Return the [x, y] coordinate for the center point of the cell that contains the specified text.  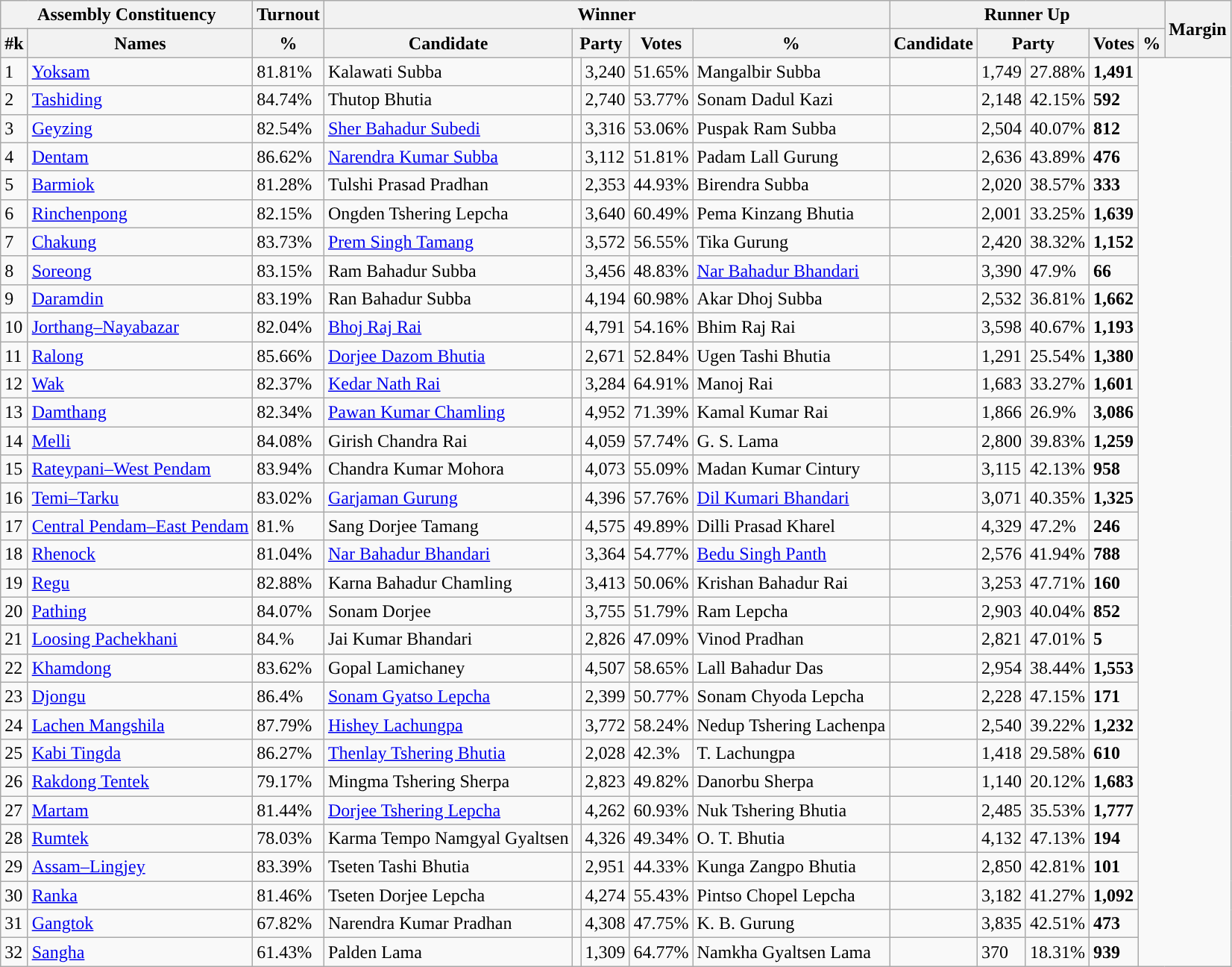
3,572 [606, 242]
52.84% [661, 356]
1,232 [1113, 725]
30 [14, 895]
Tseten Dorjee Lepcha [448, 895]
3,115 [1001, 469]
40.04% [1057, 611]
3,284 [606, 384]
Pawan Kumar Chamling [448, 413]
3,413 [606, 583]
1,152 [1113, 242]
171 [1113, 696]
333 [1113, 185]
42.51% [1057, 924]
Turnout [289, 15]
2 [14, 100]
81.04% [289, 554]
48.83% [661, 270]
13 [14, 413]
1 [14, 72]
2,740 [606, 100]
57.74% [661, 441]
82.34% [289, 413]
10 [14, 327]
Mangalbir Subba [791, 72]
476 [1113, 157]
Sher Bahadur Subedi [448, 128]
2,800 [1001, 441]
47.71% [1057, 583]
4,308 [606, 924]
26 [14, 781]
1,639 [1113, 213]
53.06% [661, 128]
Dil Kumari Bhandari [791, 498]
3,240 [606, 72]
Central Pendam–East Pendam [140, 526]
Bhim Raj Rai [791, 327]
81.28% [289, 185]
3,316 [606, 128]
38.32% [1057, 242]
Hishey Lachungpa [448, 725]
3,755 [606, 611]
41.27% [1057, 895]
21 [14, 639]
3,364 [606, 554]
4,396 [606, 498]
Narendra Kumar Subba [448, 157]
2,020 [1001, 185]
Manoj Rai [791, 384]
Kalawati Subba [448, 72]
4,329 [1001, 526]
Sonam Dorjee [448, 611]
57.76% [661, 498]
2,228 [1001, 696]
83.94% [289, 469]
939 [1113, 952]
47.75% [661, 924]
38.44% [1057, 668]
958 [1113, 469]
Dorjee Tshering Lepcha [448, 810]
2,399 [606, 696]
Rateypani–West Pendam [140, 469]
81.81% [289, 72]
1,325 [1113, 498]
4,575 [606, 526]
27.88% [1057, 72]
Thenlay Tshering Bhutia [448, 753]
2,353 [606, 185]
Vinod Pradhan [791, 639]
1,418 [1001, 753]
Kedar Nath Rai [448, 384]
18.31% [1057, 952]
84.% [289, 639]
50.06% [661, 583]
58.65% [661, 668]
84.74% [289, 100]
2,821 [1001, 639]
Rakdong Tentek [140, 781]
81.44% [289, 810]
194 [1113, 839]
49.34% [661, 839]
Karna Bahadur Chamling [448, 583]
35.53% [1057, 810]
83.02% [289, 498]
39.83% [1057, 441]
Margin [1198, 29]
Pintso Chopel Lepcha [791, 895]
Temi–Tarku [140, 498]
33.25% [1057, 213]
64.91% [661, 384]
85.66% [289, 356]
1,601 [1113, 384]
83.62% [289, 668]
Nedup Tshering Lachenpa [791, 725]
Thutop Bhutia [448, 100]
2,671 [606, 356]
Sonam Dadul Kazi [791, 100]
Wak [140, 384]
Djongu [140, 696]
Barmiok [140, 185]
47.09% [661, 639]
25.54% [1057, 356]
3,112 [606, 157]
2,540 [1001, 725]
26.9% [1057, 413]
4,059 [606, 441]
3,772 [606, 725]
60.98% [661, 298]
87.79% [289, 725]
Nuk Tshering Bhutia [791, 810]
86.4% [289, 696]
2,576 [1001, 554]
Namkha Gyaltsen Lama [791, 952]
7 [14, 242]
Martam [140, 810]
47.9% [1057, 270]
Tulshi Prasad Pradhan [448, 185]
Rumtek [140, 839]
788 [1113, 554]
25 [14, 753]
3,071 [1001, 498]
49.89% [661, 526]
19 [14, 583]
55.09% [661, 469]
1,291 [1001, 356]
41.94% [1057, 554]
53.77% [661, 100]
2,532 [1001, 298]
473 [1113, 924]
Krishan Bahadur Rai [791, 583]
4,791 [606, 327]
Sangha [140, 952]
55.43% [661, 895]
Gopal Lamichaney [448, 668]
54.77% [661, 554]
#k [14, 43]
Bedu Singh Panth [791, 554]
2,485 [1001, 810]
83.19% [289, 298]
246 [1113, 526]
86.27% [289, 753]
2,420 [1001, 242]
Winner [606, 15]
3,598 [1001, 327]
42.13% [1057, 469]
592 [1113, 100]
Ranka [140, 895]
6 [14, 213]
Assam–Lingjey [140, 867]
32 [14, 952]
Ugen Tashi Bhutia [791, 356]
3,390 [1001, 270]
3,182 [1001, 895]
83.15% [289, 270]
Pathing [140, 611]
17 [14, 526]
43.89% [1057, 157]
Karma Tempo Namgyal Gyaltsen [448, 839]
Danorbu Sherpa [791, 781]
Puspak Ram Subba [791, 128]
38.57% [1057, 185]
Chandra Kumar Mohora [448, 469]
Loosing Pachekhani [140, 639]
Pema Kinzang Bhutia [791, 213]
4,326 [606, 839]
Jai Kumar Bhandari [448, 639]
51.79% [661, 611]
Regu [140, 583]
Geyzing [140, 128]
4,132 [1001, 839]
Lachen Mangshila [140, 725]
1,193 [1113, 327]
44.33% [661, 867]
42.15% [1057, 100]
66 [1113, 270]
Sonam Gyatso Lepcha [448, 696]
O. T. Bhutia [791, 839]
84.07% [289, 611]
2,504 [1001, 128]
Prem Singh Tamang [448, 242]
Birendra Subba [791, 185]
4,194 [606, 298]
49.82% [661, 781]
K. B. Gurung [791, 924]
4,262 [606, 810]
Names [140, 43]
Chakung [140, 242]
Bhoj Raj Rai [448, 327]
3,253 [1001, 583]
29.58% [1057, 753]
1,553 [1113, 668]
Rinchenpong [140, 213]
Tika Gurung [791, 242]
Girish Chandra Rai [448, 441]
82.37% [289, 384]
1,092 [1113, 895]
Madan Kumar Cintury [791, 469]
50.77% [661, 696]
Ram Lepcha [791, 611]
83.39% [289, 867]
71.39% [661, 413]
36.81% [1057, 298]
24 [14, 725]
Dilli Prasad Kharel [791, 526]
Kamal Kumar Rai [791, 413]
2,823 [606, 781]
81.46% [289, 895]
Dorjee Dazom Bhutia [448, 356]
4 [14, 157]
3,640 [606, 213]
82.88% [289, 583]
79.17% [289, 781]
2,001 [1001, 213]
Ram Bahadur Subba [448, 270]
47.2% [1057, 526]
1,777 [1113, 810]
2,826 [606, 639]
Tseten Tashi Bhutia [448, 867]
Lall Bahadur Das [791, 668]
160 [1113, 583]
1,866 [1001, 413]
4,952 [606, 413]
16 [14, 498]
42.81% [1057, 867]
82.15% [289, 213]
Mingma Tshering Sherpa [448, 781]
47.15% [1057, 696]
82.54% [289, 128]
56.55% [661, 242]
33.27% [1057, 384]
Palden Lama [448, 952]
11 [14, 356]
Sang Dorjee Tamang [448, 526]
Runner Up [1028, 15]
3 [14, 128]
40.67% [1057, 327]
47.13% [1057, 839]
60.49% [661, 213]
812 [1113, 128]
Padam Lall Gurung [791, 157]
28 [14, 839]
61.43% [289, 952]
Kabi Tingda [140, 753]
G. S. Lama [791, 441]
60.93% [661, 810]
82.04% [289, 327]
Damthang [140, 413]
12 [14, 384]
Dentam [140, 157]
1,491 [1113, 72]
3,456 [606, 270]
39.22% [1057, 725]
4,073 [606, 469]
40.07% [1057, 128]
T. Lachungpa [791, 753]
2,850 [1001, 867]
15 [14, 469]
1,380 [1113, 356]
20 [14, 611]
101 [1113, 867]
Yoksam [140, 72]
64.77% [661, 952]
610 [1113, 753]
22 [14, 668]
852 [1113, 611]
83.73% [289, 242]
Ongden Tshering Lepcha [448, 213]
4,274 [606, 895]
Rhenock [140, 554]
40.35% [1057, 498]
44.93% [661, 185]
29 [14, 867]
3,086 [1113, 413]
Sonam Chyoda Lepcha [791, 696]
Soreong [140, 270]
Melli [140, 441]
86.62% [289, 157]
2,903 [1001, 611]
2,148 [1001, 100]
1,309 [606, 952]
2,954 [1001, 668]
58.24% [661, 725]
51.65% [661, 72]
54.16% [661, 327]
67.82% [289, 924]
3,835 [1001, 924]
4,507 [606, 668]
42.3% [661, 753]
78.03% [289, 839]
18 [14, 554]
Ran Bahadur Subba [448, 298]
Jorthang–Nayabazar [140, 327]
47.01% [1057, 639]
370 [1001, 952]
Gangtok [140, 924]
Akar Dhoj Subba [791, 298]
51.81% [661, 157]
1,662 [1113, 298]
1,259 [1113, 441]
Assembly Constituency [127, 15]
8 [14, 270]
Tashiding [140, 100]
1,749 [1001, 72]
2,636 [1001, 157]
23 [14, 696]
1,140 [1001, 781]
9 [14, 298]
84.08% [289, 441]
2,951 [606, 867]
2,028 [606, 753]
31 [14, 924]
14 [14, 441]
27 [14, 810]
Kunga Zangpo Bhutia [791, 867]
Narendra Kumar Pradhan [448, 924]
Khamdong [140, 668]
Ralong [140, 356]
20.12% [1057, 781]
81.% [289, 526]
Garjaman Gurung [448, 498]
Daramdin [140, 298]
